Return the [x, y] coordinate for the center point of the cell that contains the specified text.  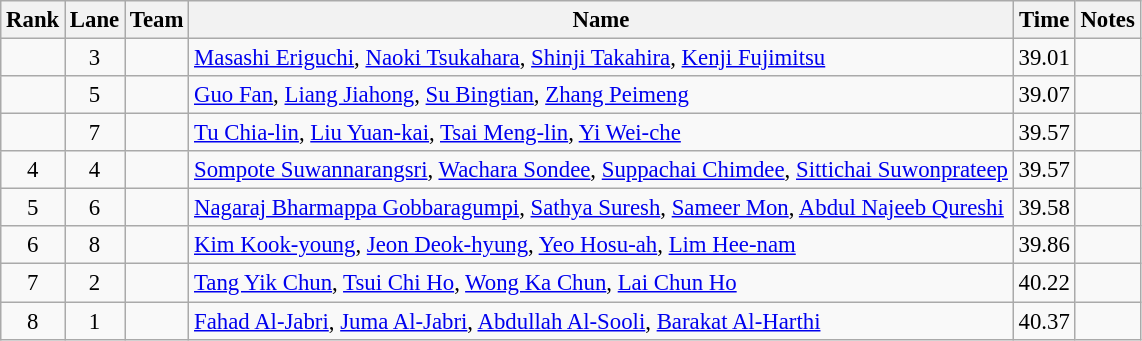
Fahad Al-Jabri, Juma Al-Jabri, Abdullah Al-Sooli, Barakat Al-Harthi [602, 321]
40.37 [1044, 321]
39.01 [1044, 58]
39.07 [1044, 95]
Kim Kook-young, Jeon Deok-hyung, Yeo Hosu-ah, Lim Hee-nam [602, 245]
3 [95, 58]
2 [95, 283]
Notes [1108, 20]
Lane [95, 20]
Sompote Suwannarangsri, Wachara Sondee, Suppachai Chimdee, Sittichai Suwonprateep [602, 170]
Team [157, 20]
Nagaraj Bharmappa Gobbaragumpi, Sathya Suresh, Sameer Mon, Abdul Najeeb Qureshi [602, 208]
Guo Fan, Liang Jiahong, Su Bingtian, Zhang Peimeng [602, 95]
Time [1044, 20]
Masashi Eriguchi, Naoki Tsukahara, Shinji Takahira, Kenji Fujimitsu [602, 58]
Name [602, 20]
Tang Yik Chun, Tsui Chi Ho, Wong Ka Chun, Lai Chun Ho [602, 283]
39.86 [1044, 245]
Rank [33, 20]
40.22 [1044, 283]
1 [95, 321]
39.58 [1044, 208]
Tu Chia-lin, Liu Yuan-kai, Tsai Meng-lin, Yi Wei-che [602, 133]
